Determine the [X, Y] coordinate at the center of the cell enclosing the given text.  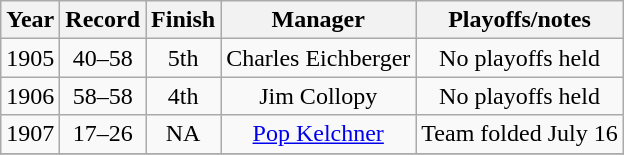
5th [184, 58]
17–26 [103, 134]
Charles Eichberger [318, 58]
NA [184, 134]
Pop Kelchner [318, 134]
40–58 [103, 58]
Playoffs/notes [520, 20]
Record [103, 20]
1905 [30, 58]
Manager [318, 20]
4th [184, 96]
58–58 [103, 96]
Year [30, 20]
Team folded July 16 [520, 134]
1906 [30, 96]
1907 [30, 134]
Finish [184, 20]
Jim Collopy [318, 96]
